Provide the [x, y] coordinate of the cell's center where the given text is located.  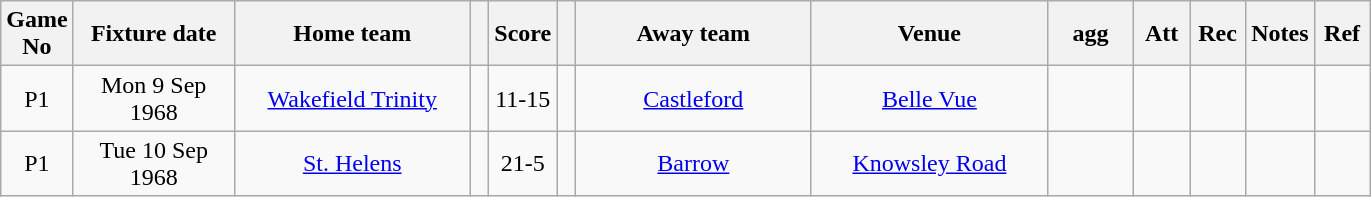
St. Helens [352, 164]
11-15 [523, 98]
Mon 9 Sep 1968 [154, 98]
Notes [1280, 34]
agg [1090, 34]
Game No [37, 34]
Tue 10 Sep 1968 [154, 164]
Score [523, 34]
Wakefield Trinity [352, 98]
Knowsley Road [929, 164]
Venue [929, 34]
21-5 [523, 164]
Barrow [693, 164]
Away team [693, 34]
Fixture date [154, 34]
Belle Vue [929, 98]
Ref [1342, 34]
Att [1162, 34]
Castleford [693, 98]
Rec [1218, 34]
Home team [352, 34]
